Locate the cell with the specified text and output its (x, y) center coordinate. 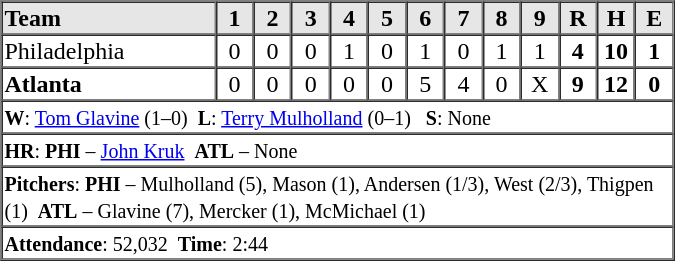
Team (109, 18)
W: Tom Glavine (1–0) L: Terry Mulholland (0–1) S: None (338, 116)
R (578, 18)
HR: PHI – John Kruk ATL – None (338, 150)
7 (463, 18)
12 (616, 84)
H (616, 18)
10 (616, 50)
6 (425, 18)
3 (311, 18)
E (654, 18)
X (540, 84)
Pitchers: PHI – Mulholland (5), Mason (1), Andersen (1/3), West (2/3), Thigpen (1) ATL – Glavine (7), Mercker (1), McMichael (1) (338, 196)
Atlanta (109, 84)
Philadelphia (109, 50)
Attendance: 52,032 Time: 2:44 (338, 242)
2 (273, 18)
8 (501, 18)
